Provide the (X, Y) coordinate of the cell's center where the given text is located.  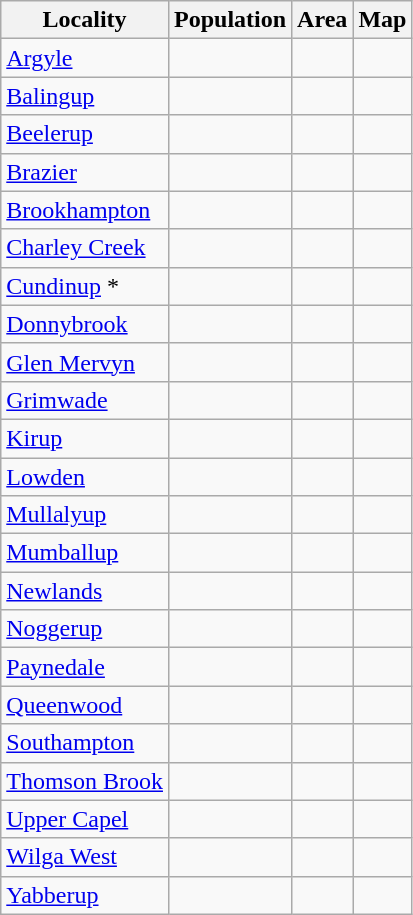
Glen Mervyn (85, 362)
Charley Creek (85, 248)
Donnybrook (85, 324)
Noggerup (85, 629)
Paynedale (85, 667)
Locality (85, 20)
Population (230, 20)
Kirup (85, 438)
Brookhampton (85, 210)
Upper Capel (85, 819)
Mullalyup (85, 515)
Map (382, 20)
Balingup (85, 96)
Yabberup (85, 895)
Southampton (85, 743)
Lowden (85, 477)
Beelerup (85, 134)
Argyle (85, 58)
Queenwood (85, 705)
Mumballup (85, 553)
Wilga West (85, 857)
Thomson Brook (85, 781)
Grimwade (85, 400)
Cundinup * (85, 286)
Area (322, 20)
Newlands (85, 591)
Brazier (85, 172)
